Determine the (X, Y) coordinate at the center of the cell enclosing the given text.  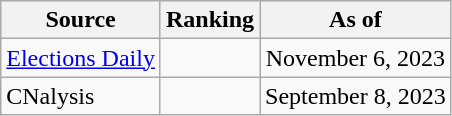
September 8, 2023 (356, 96)
Elections Daily (81, 58)
November 6, 2023 (356, 58)
Ranking (210, 20)
CNalysis (81, 96)
As of (356, 20)
Source (81, 20)
